Pinpoint the cell where the given text exists, returning its (X, Y) midpoint coordinate. 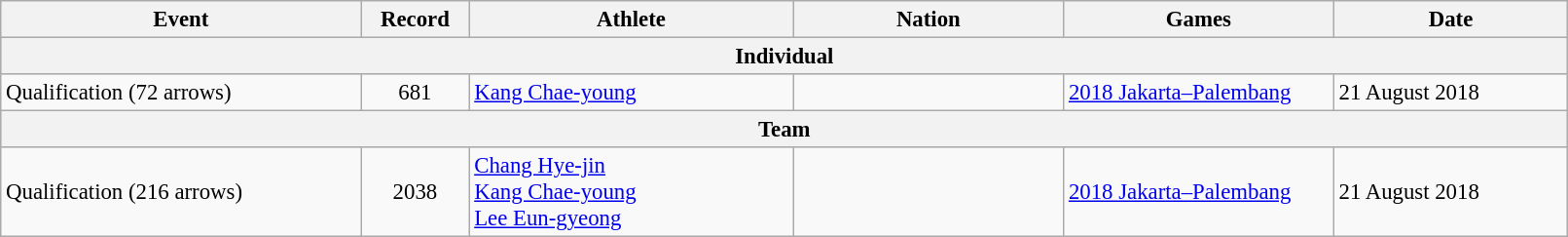
Team (784, 130)
Athlete (631, 20)
Kang Chae-young (631, 93)
Qualification (72 arrows) (181, 93)
Chang Hye-jinKang Chae-youngLee Eun-gyeong (631, 192)
Qualification (216 arrows) (181, 192)
Date (1450, 20)
2038 (415, 192)
Record (415, 20)
681 (415, 93)
Nation (929, 20)
Games (1199, 20)
Individual (784, 57)
Event (181, 20)
